Output the [x, y] coordinate of the center of the cell containing the given text.  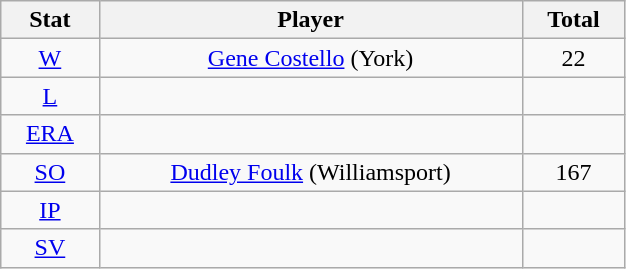
Player [310, 20]
L [50, 96]
W [50, 58]
Stat [50, 20]
SV [50, 248]
Gene Costello (York) [310, 58]
Total [574, 20]
22 [574, 58]
167 [574, 172]
IP [50, 210]
ERA [50, 134]
SO [50, 172]
Dudley Foulk (Williamsport) [310, 172]
